Provide the [X, Y] coordinate of the cell's center where the given text is located.  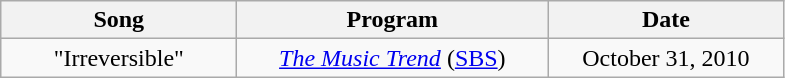
Date [666, 20]
October 31, 2010 [666, 58]
Song [119, 20]
The Music Trend (SBS) [392, 58]
"Irreversible" [119, 58]
Program [392, 20]
